Return the (x, y) coordinate for the center point of the cell that contains the specified text.  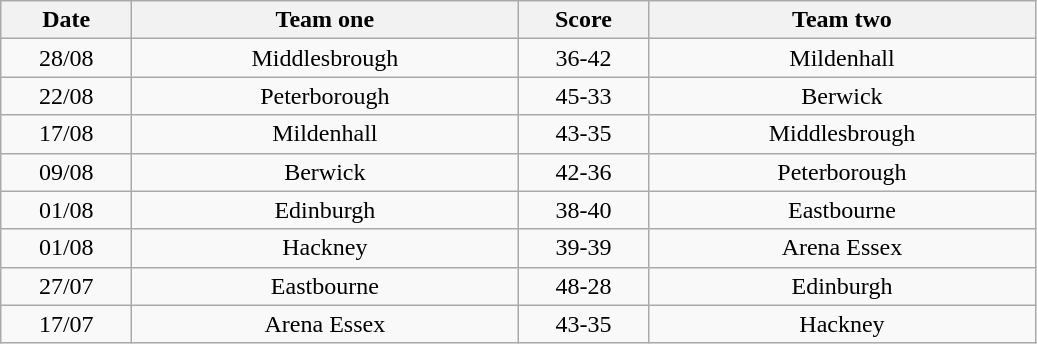
45-33 (584, 96)
42-36 (584, 172)
27/07 (66, 286)
Score (584, 20)
Team one (325, 20)
Date (66, 20)
39-39 (584, 248)
17/08 (66, 134)
22/08 (66, 96)
17/07 (66, 324)
38-40 (584, 210)
28/08 (66, 58)
09/08 (66, 172)
Team two (842, 20)
48-28 (584, 286)
36-42 (584, 58)
